Find where the given text appears and provide that cell's center as (X, Y) coordinate. 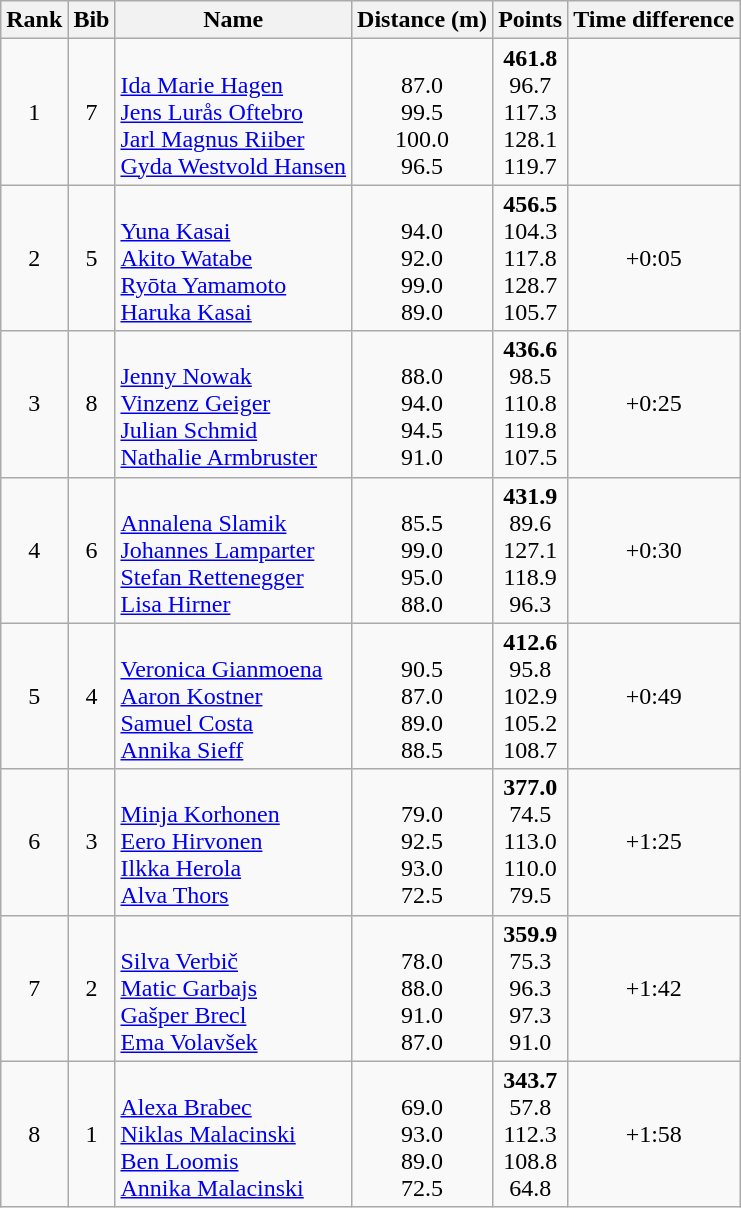
Distance (m) (422, 20)
87.099.5100.096.5 (422, 112)
Ida Marie HagenJens Lurås OftebroJarl Magnus RiiberGyda Westvold Hansen (234, 112)
90.587.089.088.5 (422, 696)
436.698.5110.8119.8107.5 (530, 404)
+1:58 (654, 1134)
461.896.7117.3128.1119.7 (530, 112)
79.092.593.072.5 (422, 842)
Name (234, 20)
Time difference (654, 20)
Rank (34, 20)
Alexa BrabecNiklas MalacinskiBen LoomisAnnika Malacinski (234, 1134)
78.088.091.087.0 (422, 988)
94.092.099.089.0 (422, 258)
Minja KorhonenEero HirvonenIlkka HerolaAlva Thors (234, 842)
343.757.8112.3108.864.8 (530, 1134)
Veronica GianmoenaAaron KostnerSamuel CostaAnnika Sieff (234, 696)
Points (530, 20)
+0:49 (654, 696)
Yuna KasaiAkito WatabeRyōta YamamotoHaruka Kasai (234, 258)
Annalena SlamikJohannes LamparterStefan RetteneggerLisa Hirner (234, 550)
Bib (92, 20)
359.975.396.397.391.0 (530, 988)
+0:05 (654, 258)
456.5104.3117.8128.7105.7 (530, 258)
69.093.089.072.5 (422, 1134)
377.074.5113.0110.079.5 (530, 842)
412.695.8102.9105.2108.7 (530, 696)
+0:30 (654, 550)
+1:25 (654, 842)
+1:42 (654, 988)
88.094.094.591.0 (422, 404)
Silva VerbičMatic GarbajsGašper BreclEma Volavšek (234, 988)
+0:25 (654, 404)
Jenny NowakVinzenz GeigerJulian SchmidNathalie Armbruster (234, 404)
85.599.095.088.0 (422, 550)
431.989.6127.1118.996.3 (530, 550)
